Locate the cell with the specified text and output its (X, Y) center coordinate. 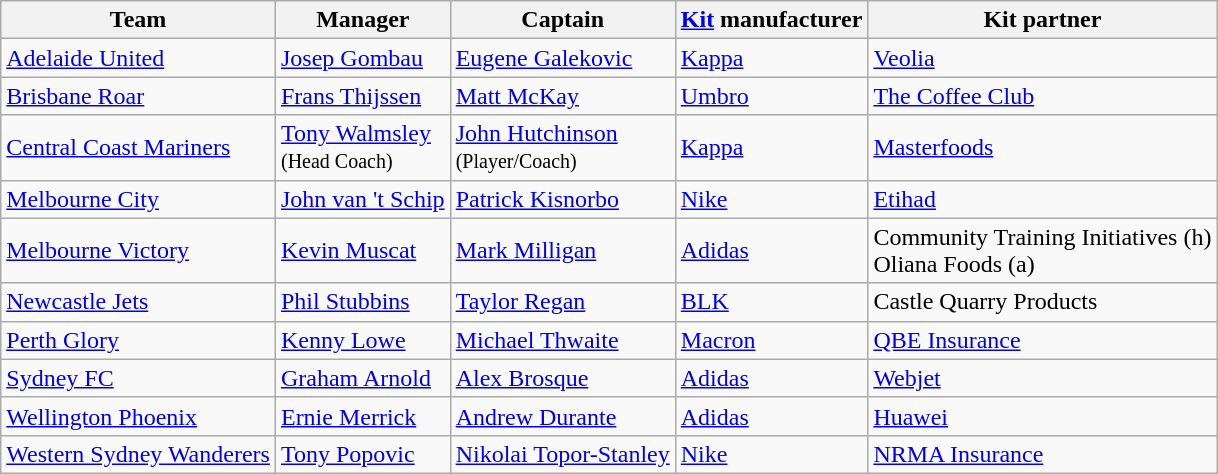
Tony Popovic (362, 454)
Sydney FC (138, 378)
QBE Insurance (1042, 340)
Kevin Muscat (362, 250)
Umbro (772, 96)
Mark Milligan (562, 250)
Patrick Kisnorbo (562, 199)
Macron (772, 340)
Kit manufacturer (772, 20)
Team (138, 20)
Matt McKay (562, 96)
Phil Stubbins (362, 302)
Etihad (1042, 199)
Community Training Initiatives (h)Oliana Foods (a) (1042, 250)
NRMA Insurance (1042, 454)
Taylor Regan (562, 302)
The Coffee Club (1042, 96)
Michael Thwaite (562, 340)
Webjet (1042, 378)
Perth Glory (138, 340)
BLK (772, 302)
Manager (362, 20)
Kenny Lowe (362, 340)
Melbourne City (138, 199)
Nikolai Topor-Stanley (562, 454)
Central Coast Mariners (138, 148)
Brisbane Roar (138, 96)
Frans Thijssen (362, 96)
Masterfoods (1042, 148)
Adelaide United (138, 58)
John van 't Schip (362, 199)
Castle Quarry Products (1042, 302)
John Hutchinson(Player/Coach) (562, 148)
Ernie Merrick (362, 416)
Alex Brosque (562, 378)
Melbourne Victory (138, 250)
Veolia (1042, 58)
Western Sydney Wanderers (138, 454)
Josep Gombau (362, 58)
Newcastle Jets (138, 302)
Tony Walmsley(Head Coach) (362, 148)
Kit partner (1042, 20)
Captain (562, 20)
Wellington Phoenix (138, 416)
Huawei (1042, 416)
Graham Arnold (362, 378)
Eugene Galekovic (562, 58)
Andrew Durante (562, 416)
